For the text-containing cell, return its midpoint in (x, y) coordinate format. 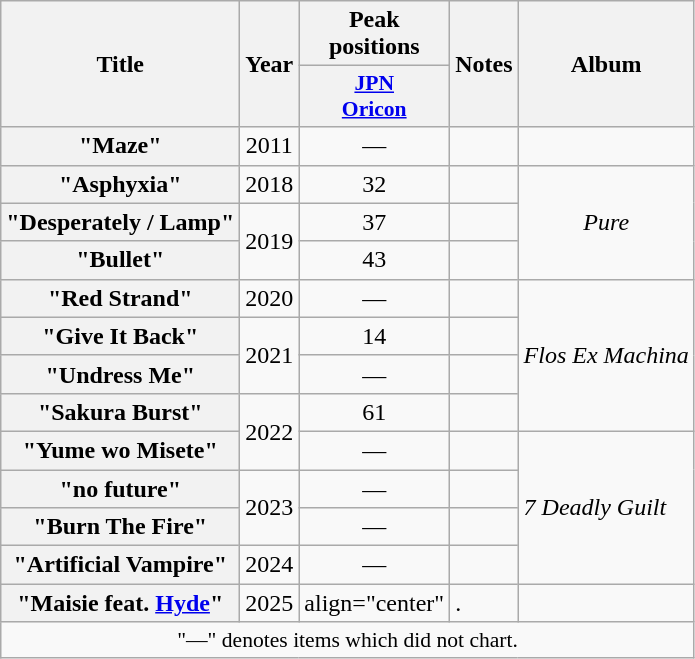
JPNOricon (374, 96)
2019 (270, 241)
2024 (270, 565)
43 (374, 260)
2025 (270, 603)
7 Deadly Guilt (606, 507)
"Asphyxia" (120, 184)
14 (374, 336)
2021 (270, 355)
2023 (270, 508)
"Yume wo Misete" (120, 450)
2018 (270, 184)
"—" denotes items which did not chart. (348, 640)
Pure (606, 222)
Flos Ex Machina (606, 355)
. (484, 603)
2020 (270, 298)
37 (374, 222)
Year (270, 64)
"Artificial Vampire" (120, 565)
"Desperately / Lamp" (120, 222)
Album (606, 64)
"Burn The Fire" (120, 527)
Notes (484, 64)
32 (374, 184)
2022 (270, 431)
"Undress Me" (120, 374)
61 (374, 412)
"Maisie feat. Hyde" (120, 603)
2011 (270, 146)
Title (120, 64)
"Bullet" (120, 260)
align="center" (374, 603)
"Maze" (120, 146)
"Sakura Burst" (120, 412)
"Red Strand" (120, 298)
"Give It Back" (120, 336)
Peak positions (374, 34)
"no future" (120, 489)
